Detect which cell encompasses the target text, then output its (X, Y) center coordinate. 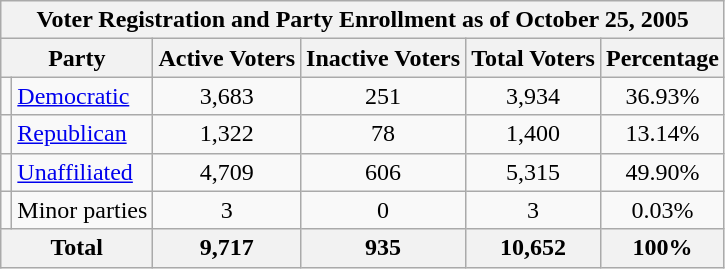
Voter Registration and Party Enrollment as of October 25, 2005 (363, 20)
3,683 (227, 96)
100% (662, 248)
Democratic (82, 96)
Republican (82, 134)
5,315 (534, 172)
1,322 (227, 134)
49.90% (662, 172)
Party (77, 58)
Total (77, 248)
13.14% (662, 134)
Total Voters (534, 58)
Inactive Voters (384, 58)
251 (384, 96)
10,652 (534, 248)
Percentage (662, 58)
36.93% (662, 96)
0.03% (662, 210)
0 (384, 210)
78 (384, 134)
3,934 (534, 96)
1,400 (534, 134)
Unaffiliated (82, 172)
606 (384, 172)
9,717 (227, 248)
Minor parties (82, 210)
4,709 (227, 172)
Active Voters (227, 58)
935 (384, 248)
